Extract the [X, Y] coordinate from the center of the cell holding the provided text.  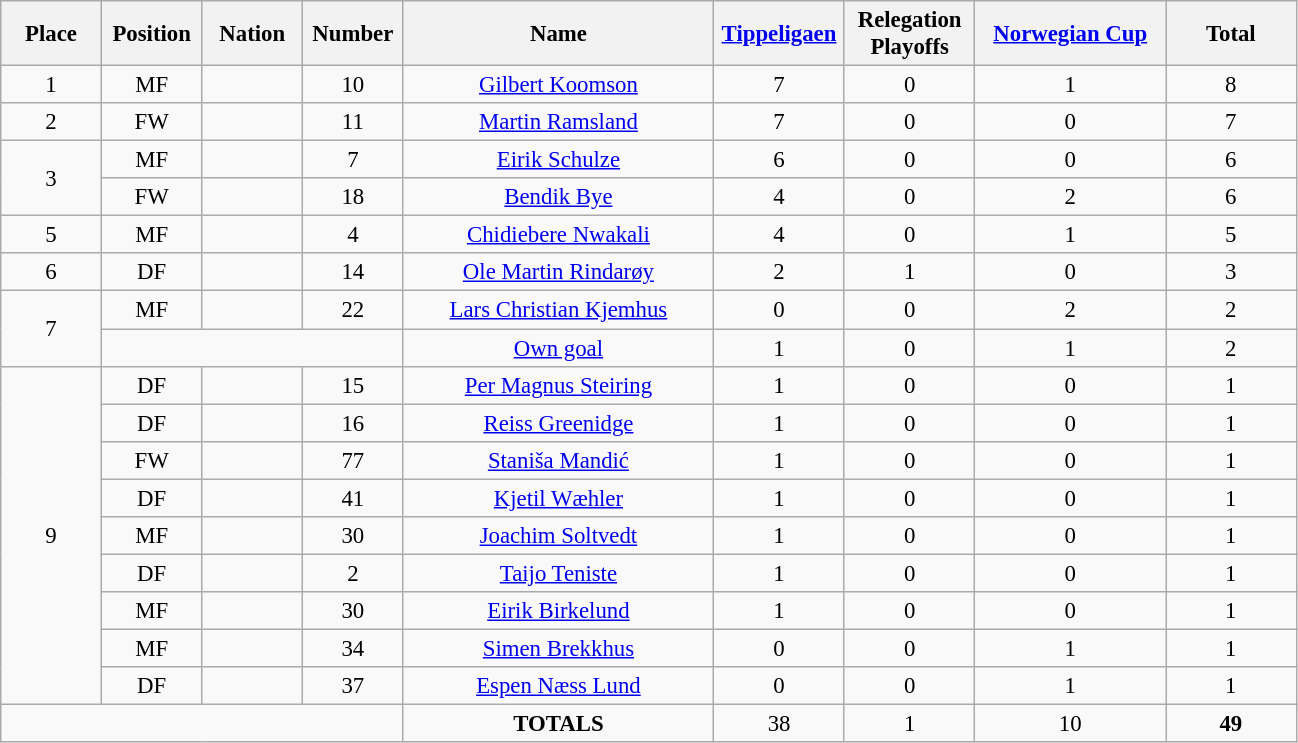
11 [354, 122]
Position [152, 34]
Ole Martin Rindarøy [558, 273]
34 [354, 648]
37 [354, 686]
15 [354, 385]
9 [52, 535]
Tippeligaen [780, 34]
Gilbert Koomson [558, 85]
Name [558, 34]
8 [1232, 85]
Chidiebere Nwakali [558, 235]
Nation [252, 34]
Relegation Playoffs [910, 34]
Bendik Bye [558, 197]
Martin Ramsland [558, 122]
77 [354, 460]
16 [354, 423]
Own goal [558, 348]
14 [354, 273]
Simen Brekkhus [558, 648]
Place [52, 34]
Staniša Mandić [558, 460]
Norwegian Cup [1070, 34]
Eirik Schulze [558, 160]
Number [354, 34]
41 [354, 498]
Eirik Birkelund [558, 611]
Taijo Teniste [558, 573]
Reiss Greenidge [558, 423]
TOTALS [558, 724]
Lars Christian Kjemhus [558, 310]
Joachim Soltvedt [558, 536]
Per Magnus Steiring [558, 385]
Espen Næss Lund [558, 686]
Total [1232, 34]
38 [780, 724]
18 [354, 197]
22 [354, 310]
Kjetil Wæhler [558, 498]
49 [1232, 724]
